Capture the cell that displays the provided text and extract its [x, y] central coordinate. 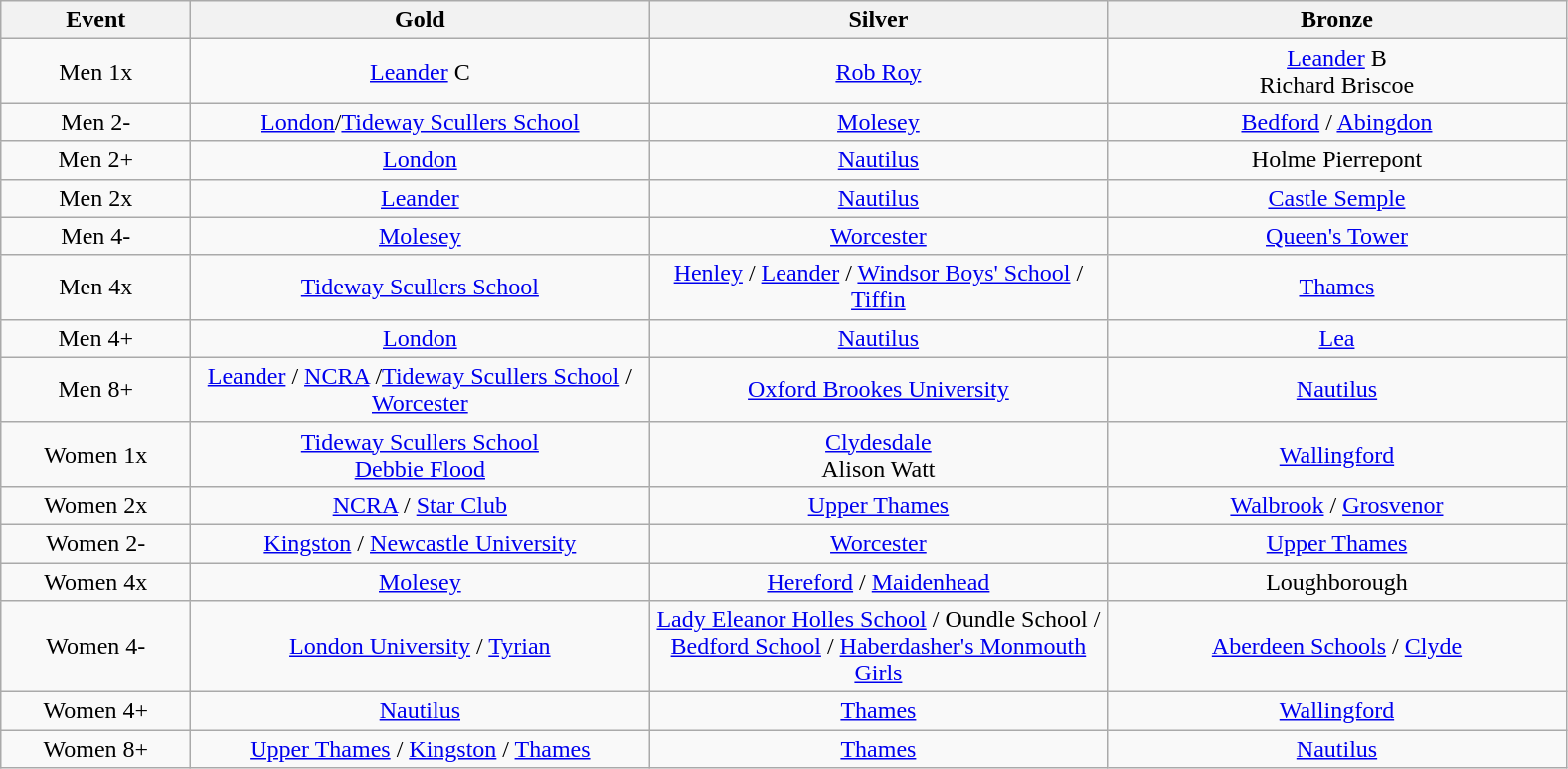
London/Tideway Scullers School [420, 122]
Rob Roy [879, 72]
Hereford / Maidenhead [879, 582]
Leander B Richard Briscoe [1336, 72]
London University / Tyrian [420, 647]
Holme Pierrepont [1336, 160]
Silver [879, 20]
Men 2- [95, 122]
ClydesdaleAlison Watt [879, 454]
Loughborough [1336, 582]
Men 4x [95, 287]
Lady Eleanor Holles School / Oundle School / Bedford School / Haberdasher's Monmouth Girls [879, 647]
Men 4+ [95, 338]
Henley / Leander / Windsor Boys' School / Tiffin [879, 287]
Bronze [1336, 20]
Kingston / Newcastle University [420, 543]
Castle Semple [1336, 198]
Leander C [420, 72]
Women 4x [95, 582]
Event [95, 20]
Men 4- [95, 236]
Men 2+ [95, 160]
Oxford Brookes University [879, 390]
Men 1x [95, 72]
Women 2- [95, 543]
Men 2x [95, 198]
Women 4- [95, 647]
Women 2x [95, 505]
Leander / NCRA /Tideway Scullers School / Worcester [420, 390]
Men 8+ [95, 390]
Queen's Tower [1336, 236]
Aberdeen Schools / Clyde [1336, 647]
Upper Thames / Kingston / Thames [420, 749]
Women 1x [95, 454]
Lea [1336, 338]
Bedford / Abingdon [1336, 122]
Tideway Scullers SchoolDebbie Flood [420, 454]
Walbrook / Grosvenor [1336, 505]
Women 8+ [95, 749]
Leander [420, 198]
Women 4+ [95, 711]
Tideway Scullers School [420, 287]
NCRA / Star Club [420, 505]
Gold [420, 20]
